From the cell containing the given text, extract its center point as (X, Y) coordinate. 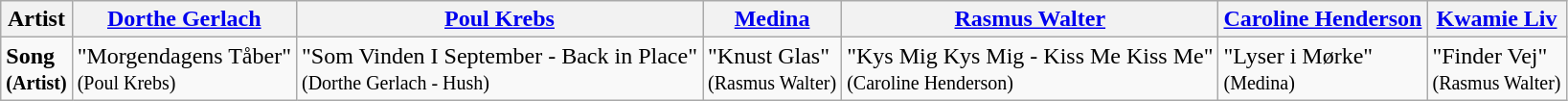
"Morgendagens Tåber"(Poul Krebs) (184, 69)
Song(Artist) (36, 69)
Medina (772, 19)
Caroline Henderson (1323, 19)
Poul Krebs (499, 19)
"Knust Glas"(Rasmus Walter) (772, 69)
Rasmus Walter (1031, 19)
"Som Vinden I September - Back in Place"(Dorthe Gerlach - Hush) (499, 69)
Artist (36, 19)
"Kys Mig Kys Mig - Kiss Me Kiss Me"(Caroline Henderson) (1031, 69)
Kwamie Liv (1496, 19)
Dorthe Gerlach (184, 19)
"Finder Vej"(Rasmus Walter) (1496, 69)
"Lyser i Mørke"(Medina) (1323, 69)
